Detect which cell encompasses the target text, then output its [x, y] center coordinate. 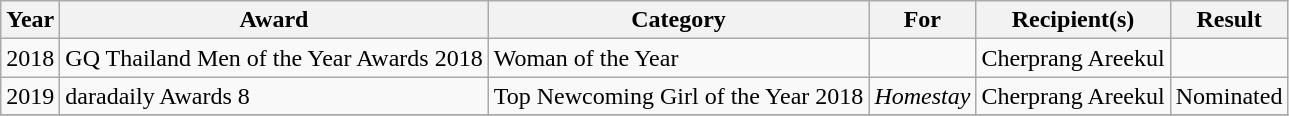
Year [30, 20]
Homestay [922, 96]
GQ Thailand Men of the Year Awards 2018 [274, 58]
Award [274, 20]
Recipient(s) [1073, 20]
Woman of the Year [678, 58]
daradaily Awards 8 [274, 96]
Top Newcoming Girl of the Year 2018 [678, 96]
2018 [30, 58]
For [922, 20]
Result [1229, 20]
Nominated [1229, 96]
2019 [30, 96]
Category [678, 20]
